Determine the [x, y] coordinate at the center of the cell enclosing the given text.  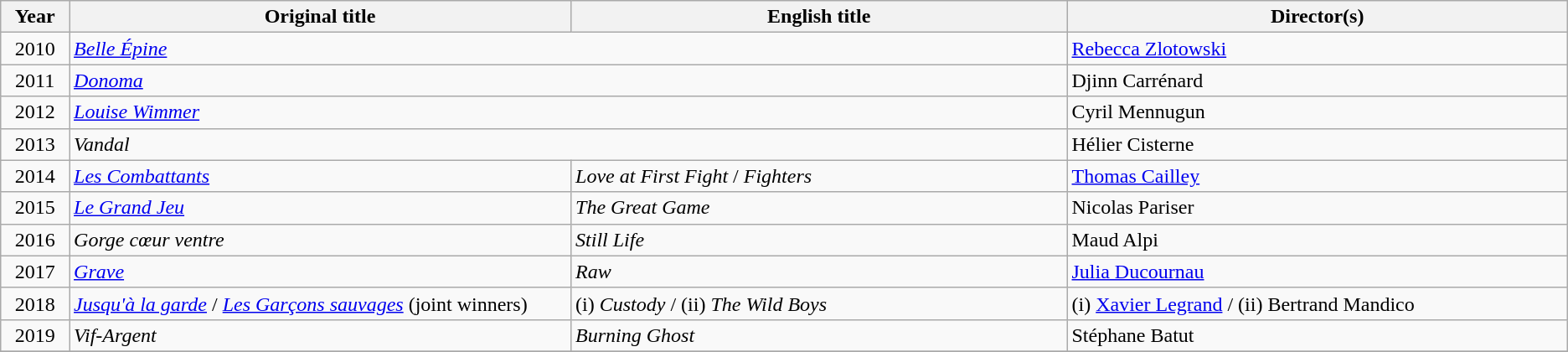
(i) Custody / (ii) The Wild Boys [819, 303]
(i) Xavier Legrand / (ii) Bertrand Mandico [1317, 303]
2010 [35, 49]
Djinn Carrénard [1317, 80]
2018 [35, 303]
English title [819, 17]
Year [35, 17]
Gorge cœur ventre [320, 240]
Donoma [568, 80]
Love at First Fight / Fighters [819, 176]
Stéphane Batut [1317, 335]
Nicolas Pariser [1317, 208]
Les Combattants [320, 176]
Le Grand Jeu [320, 208]
Director(s) [1317, 17]
Vandal [568, 144]
2019 [35, 335]
Cyril Mennugun [1317, 112]
Maud Alpi [1317, 240]
Rebecca Zlotowski [1317, 49]
2014 [35, 176]
2016 [35, 240]
Louise Wimmer [568, 112]
Belle Épine [568, 49]
Jusqu'à la garde / Les Garçons sauvages (joint winners) [320, 303]
2011 [35, 80]
2015 [35, 208]
Original title [320, 17]
The Great Game [819, 208]
Still Life [819, 240]
2013 [35, 144]
Hélier Cisterne [1317, 144]
Vif-Argent [320, 335]
Julia Ducournau [1317, 272]
2012 [35, 112]
Raw [819, 272]
Thomas Cailley [1317, 176]
2017 [35, 272]
Burning Ghost [819, 335]
Grave [320, 272]
